Return [X, Y] of the center of cell containing provided text 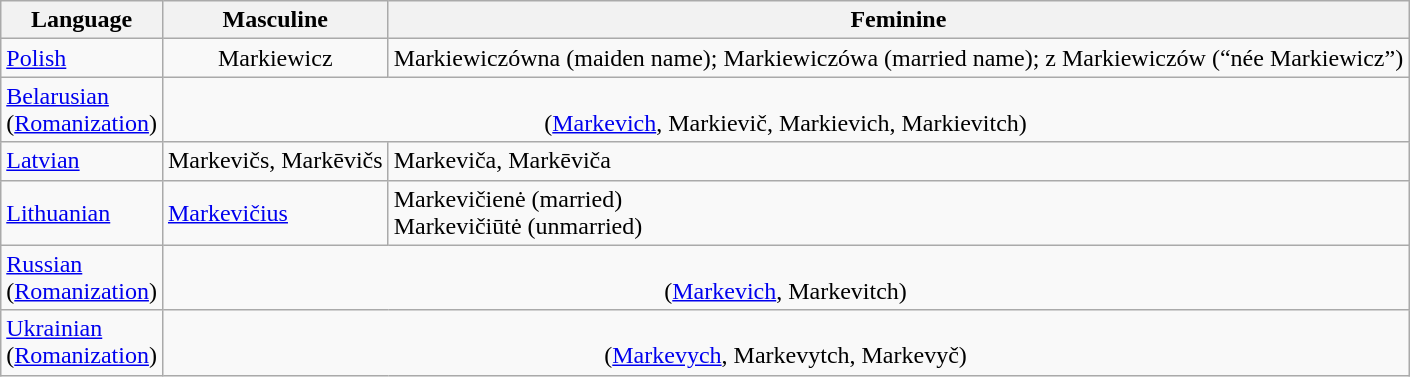
Ukrainian (Romanization) [82, 342]
Masculine [275, 20]
Markiewicz [275, 58]
Belarusian (Romanization) [82, 110]
Markeviča, Markēviča [898, 161]
Feminine [898, 20]
(Markevich, Markievič, Markievich, Markievitch) [785, 110]
Latvian [82, 161]
(Markevych, Markevytch, Markevyč) [785, 342]
Markevičienė (married)Markevičiūtė (unmarried) [898, 212]
Lithuanian [82, 212]
Language [82, 20]
Russian (Romanization) [82, 278]
Markevičius [275, 212]
Markevičs, Markēvičs [275, 161]
Polish [82, 58]
(Markevich, Markevitch) [785, 278]
Markiewiczówna (maiden name); Markiewiczówa (married name); z Markiewiczów (“née Markiewicz”) [898, 58]
